Determine the [x, y] coordinate at the center of the cell enclosing the given text.  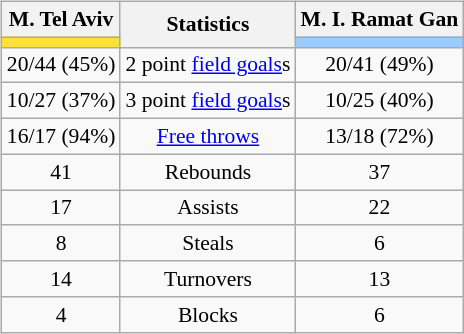
4 [62, 314]
37 [379, 172]
13/18 (72%) [379, 136]
41 [62, 172]
14 [62, 279]
Turnovers [208, 279]
M. I. Ramat Gan [379, 19]
16/17 (94%) [62, 136]
20/44 (45%) [62, 65]
3 point field goalss [208, 101]
Blocks [208, 314]
17 [62, 208]
Free throws [208, 136]
Rebounds [208, 172]
Steals [208, 243]
10/27 (37%) [62, 101]
M. Tel Aviv [62, 19]
20/41 (49%) [379, 65]
10/25 (40%) [379, 101]
13 [379, 279]
2 point field goalss [208, 65]
Assists [208, 208]
Statistics [208, 24]
8 [62, 243]
22 [379, 208]
